From the cell containing the given text, extract its center point as (X, Y) coordinate. 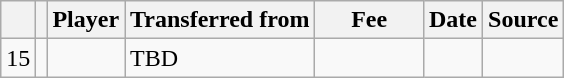
TBD (220, 58)
Player (86, 20)
15 (18, 58)
Date (452, 20)
Fee (370, 20)
Transferred from (220, 20)
Source (524, 20)
